Scan for the cell matching the given text and deliver its [X, Y] coordinate at center. 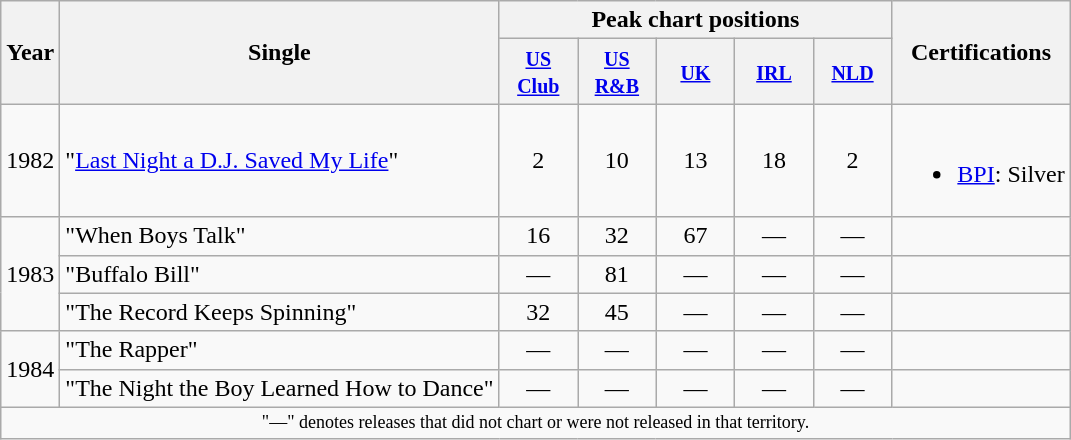
US Club [538, 72]
81 [618, 274]
NLD [852, 72]
"The Record Keeps Spinning" [280, 312]
1982 [30, 160]
"The Rapper" [280, 350]
1984 [30, 369]
Peak chart positions [696, 20]
1983 [30, 274]
US R&B [618, 72]
13 [696, 160]
"The Night the Boy Learned How to Dance" [280, 388]
18 [774, 160]
"Last Night a D.J. Saved My Life" [280, 160]
10 [618, 160]
"When Boys Talk" [280, 236]
BPI: Silver [981, 160]
Year [30, 52]
UK [696, 72]
45 [618, 312]
Single [280, 52]
16 [538, 236]
"—" denotes releases that did not chart or were not released in that territory. [536, 422]
67 [696, 236]
Certifications [981, 52]
"Buffalo Bill" [280, 274]
IRL [774, 72]
